Return the (x, y) coordinate for the center point of the cell that contains the specified text.  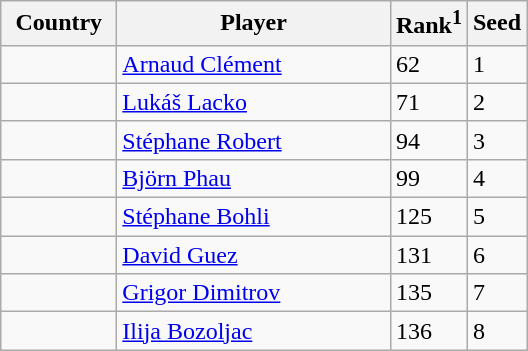
Lukáš Lacko (254, 102)
6 (496, 255)
Grigor Dimitrov (254, 293)
Ilija Bozoljac (254, 331)
Björn Phau (254, 178)
7 (496, 293)
Player (254, 24)
Stéphane Bohli (254, 217)
David Guez (254, 255)
1 (496, 64)
136 (428, 331)
8 (496, 331)
71 (428, 102)
135 (428, 293)
Seed (496, 24)
2 (496, 102)
Stéphane Robert (254, 140)
125 (428, 217)
99 (428, 178)
Rank1 (428, 24)
3 (496, 140)
94 (428, 140)
62 (428, 64)
131 (428, 255)
4 (496, 178)
5 (496, 217)
Arnaud Clément (254, 64)
Country (59, 24)
